Return the (X, Y) coordinate for the center point of the cell that contains the specified text.  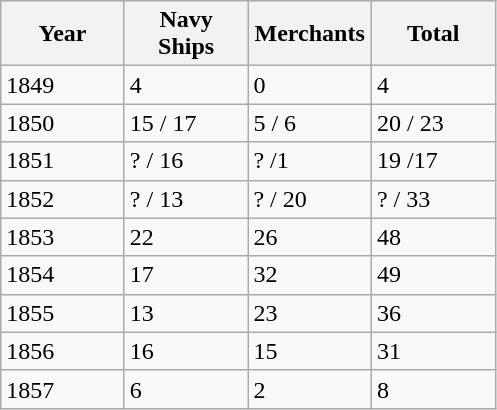
0 (310, 85)
1851 (63, 161)
20 / 23 (433, 123)
2 (310, 389)
48 (433, 237)
Total (433, 34)
? / 13 (186, 199)
49 (433, 275)
8 (433, 389)
? / 16 (186, 161)
1856 (63, 351)
23 (310, 313)
Year (63, 34)
1853 (63, 237)
1850 (63, 123)
36 (433, 313)
1857 (63, 389)
1849 (63, 85)
5 / 6 (310, 123)
1854 (63, 275)
16 (186, 351)
15 (310, 351)
15 / 17 (186, 123)
? /1 (310, 161)
? / 33 (433, 199)
32 (310, 275)
Merchants (310, 34)
17 (186, 275)
6 (186, 389)
? / 20 (310, 199)
26 (310, 237)
Navy Ships (186, 34)
22 (186, 237)
31 (433, 351)
13 (186, 313)
1855 (63, 313)
1852 (63, 199)
19 /17 (433, 161)
